From the cell containing the given text, extract its center point as [x, y] coordinate. 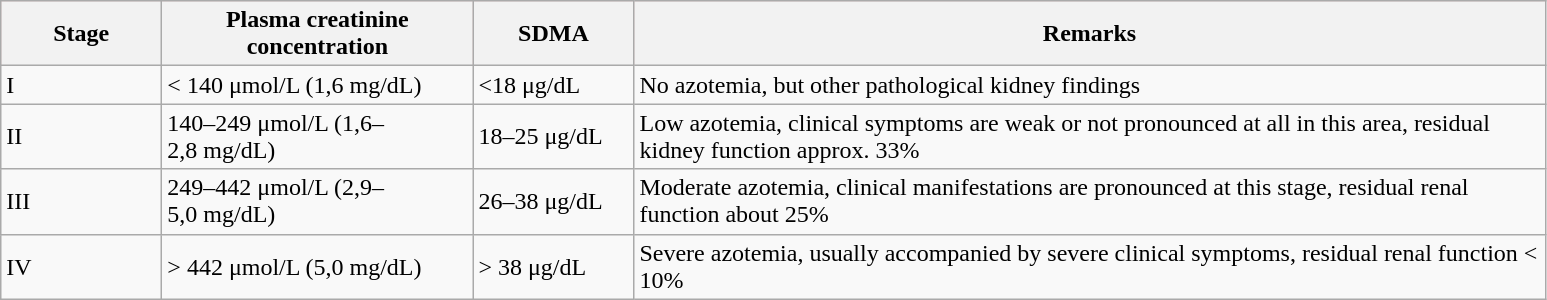
249–442 μmol/L (2,9–5,0 mg/dL) [318, 202]
SDMA [554, 34]
Plasma creatinine concentration [318, 34]
140–249 μmol/L (1,6–2,8 mg/dL) [318, 136]
I [82, 85]
< 140 μmol/L (1,6 mg/dL) [318, 85]
IV [82, 266]
18–25 μg/dL [554, 136]
II [82, 136]
Stage [82, 34]
No azotemia, but other pathological kidney findings [1090, 85]
> 442 μmol/L (5,0 mg/dL) [318, 266]
III [82, 202]
Remarks [1090, 34]
Severe azotemia, usually accompanied by severe clinical symptoms, residual renal function < 10% [1090, 266]
26–38 μg/dL [554, 202]
Low azotemia, clinical symptoms are weak or not pronounced at all in this area, residual kidney function approx. 33% [1090, 136]
<18 μg/dL [554, 85]
Moderate azotemia, clinical manifestations are pronounced at this stage, residual renal function about 25% [1090, 202]
> 38 μg/dL [554, 266]
